Scan for the cell matching the given text and deliver its [X, Y] coordinate at center. 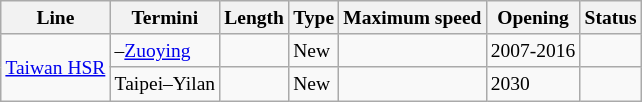
–Zuoying [165, 50]
Length [254, 18]
2007-2016 [533, 50]
Opening [533, 18]
Type [314, 18]
Taiwan HSR [56, 68]
Line [56, 18]
Taipei–Yilan [165, 84]
Termini [165, 18]
2030 [533, 84]
Status [610, 18]
Maximum speed [412, 18]
